Detect which cell encompasses the target text, then output its [X, Y] center coordinate. 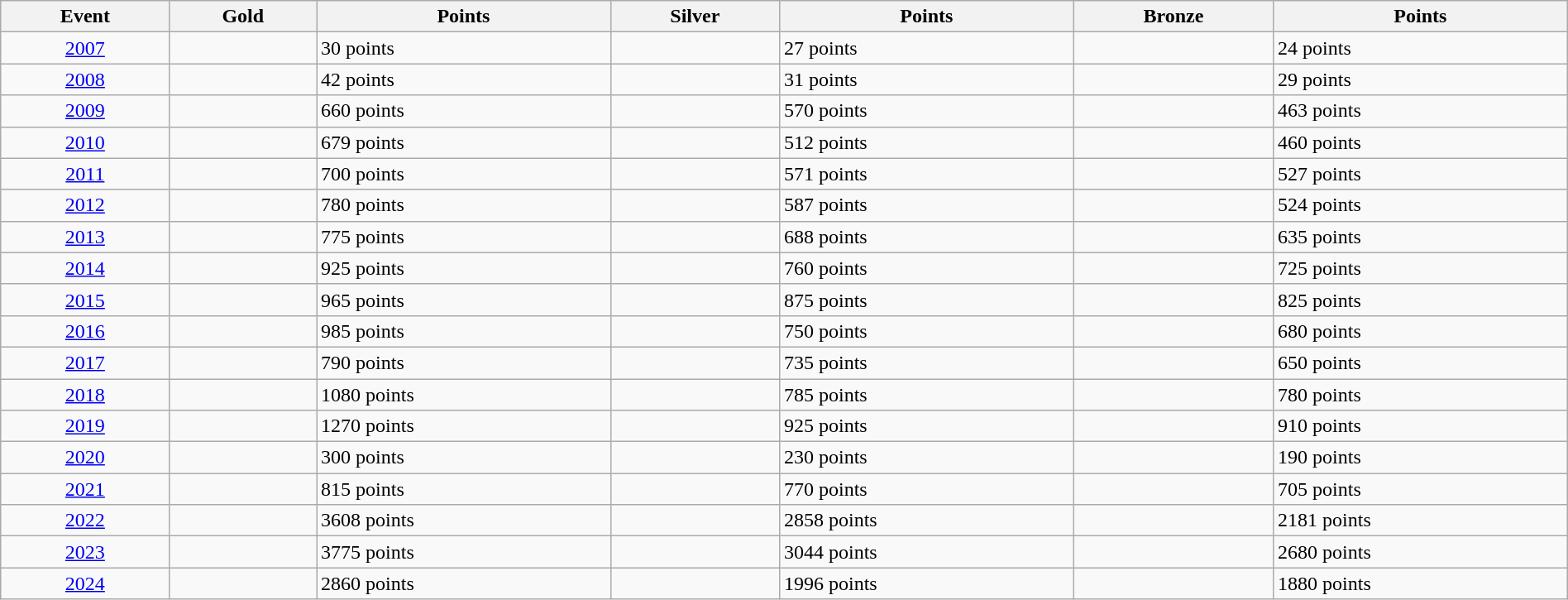
524 points [1421, 205]
27 points [926, 48]
2009 [85, 111]
825 points [1421, 300]
688 points [926, 237]
Silver [695, 17]
2023 [85, 552]
31 points [926, 79]
790 points [464, 362]
230 points [926, 458]
680 points [1421, 331]
735 points [926, 362]
2021 [85, 489]
1270 points [464, 426]
587 points [926, 205]
815 points [464, 489]
2017 [85, 362]
2016 [85, 331]
29 points [1421, 79]
190 points [1421, 458]
Gold [243, 17]
Bronze [1173, 17]
775 points [464, 237]
460 points [1421, 142]
1880 points [1421, 583]
705 points [1421, 489]
2020 [85, 458]
24 points [1421, 48]
2022 [85, 521]
660 points [464, 111]
2680 points [1421, 552]
2007 [85, 48]
2015 [85, 300]
30 points [464, 48]
2019 [85, 426]
635 points [1421, 237]
2012 [85, 205]
679 points [464, 142]
42 points [464, 79]
760 points [926, 268]
3608 points [464, 521]
3775 points [464, 552]
910 points [1421, 426]
512 points [926, 142]
770 points [926, 489]
2018 [85, 395]
2014 [85, 268]
2181 points [1421, 521]
875 points [926, 300]
985 points [464, 331]
2013 [85, 237]
Event [85, 17]
2024 [85, 583]
650 points [1421, 362]
2011 [85, 174]
725 points [1421, 268]
965 points [464, 300]
1080 points [464, 395]
1996 points [926, 583]
463 points [1421, 111]
570 points [926, 111]
3044 points [926, 552]
785 points [926, 395]
300 points [464, 458]
700 points [464, 174]
2008 [85, 79]
527 points [1421, 174]
571 points [926, 174]
2010 [85, 142]
2860 points [464, 583]
750 points [926, 331]
2858 points [926, 521]
